Locate the cell with the specified text and output its [x, y] center coordinate. 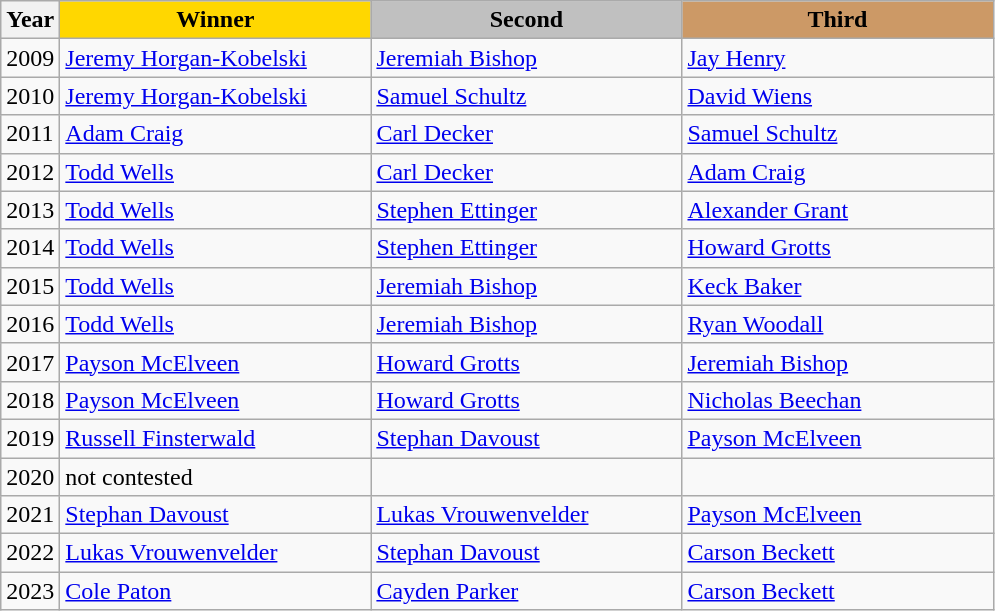
Cayden Parker [526, 591]
Alexander Grant [838, 210]
Second [526, 20]
2009 [30, 58]
2016 [30, 324]
2017 [30, 362]
2021 [30, 515]
David Wiens [838, 96]
2015 [30, 286]
2012 [30, 172]
not contested [216, 477]
Russell Finsterwald [216, 438]
Third [838, 20]
Year [30, 20]
2023 [30, 591]
Jay Henry [838, 58]
Ryan Woodall [838, 324]
2011 [30, 134]
2018 [30, 400]
2022 [30, 553]
2010 [30, 96]
2013 [30, 210]
Keck Baker [838, 286]
2014 [30, 248]
2019 [30, 438]
Cole Paton [216, 591]
Winner [216, 20]
Nicholas Beechan [838, 400]
2020 [30, 477]
